Capture the cell that displays the provided text and extract its [X, Y] central coordinate. 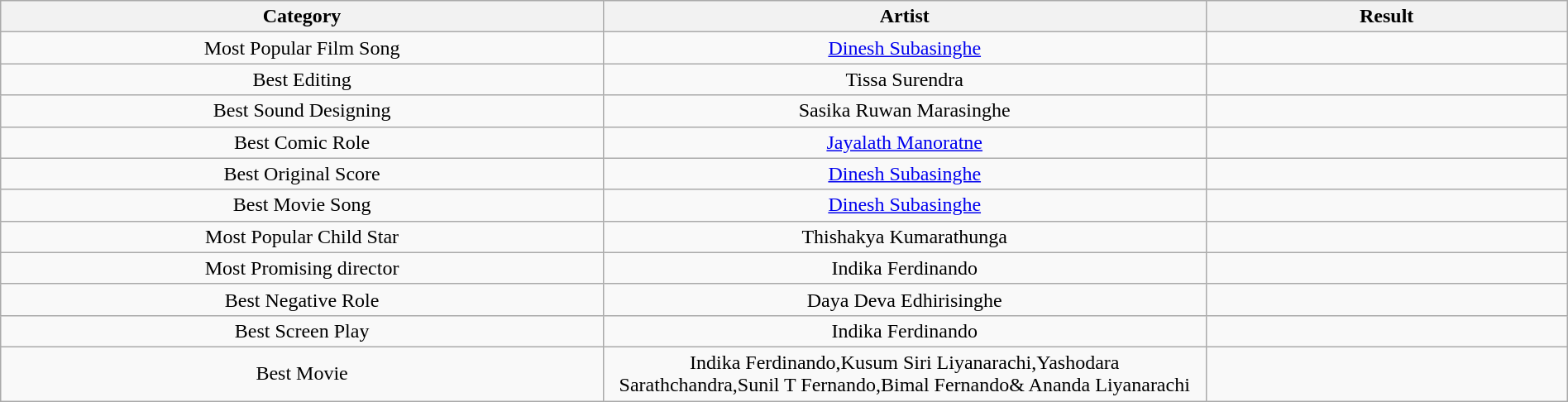
Best Movie Song [303, 205]
Best Comic Role [303, 142]
Best Negative Role [303, 299]
Tissa Surendra [905, 79]
Sasika Ruwan Marasinghe [905, 111]
Result [1386, 17]
Thishakya Kumarathunga [905, 237]
Best Screen Play [303, 331]
Best Sound Designing [303, 111]
Most Popular Film Song [303, 48]
Most Popular Child Star [303, 237]
Category [303, 17]
Indika Ferdinando,Kusum Siri Liyanarachi,Yashodara Sarathchandra,Sunil T Fernando,Bimal Fernando& Ananda Liyanarachi [905, 374]
Best Movie [303, 374]
Artist [905, 17]
Best Editing [303, 79]
Daya Deva Edhirisinghe [905, 299]
Jayalath Manoratne [905, 142]
Most Promising director [303, 268]
Best Original Score [303, 174]
